Return the [X, Y] coordinate for the center point of the cell that contains the specified text.  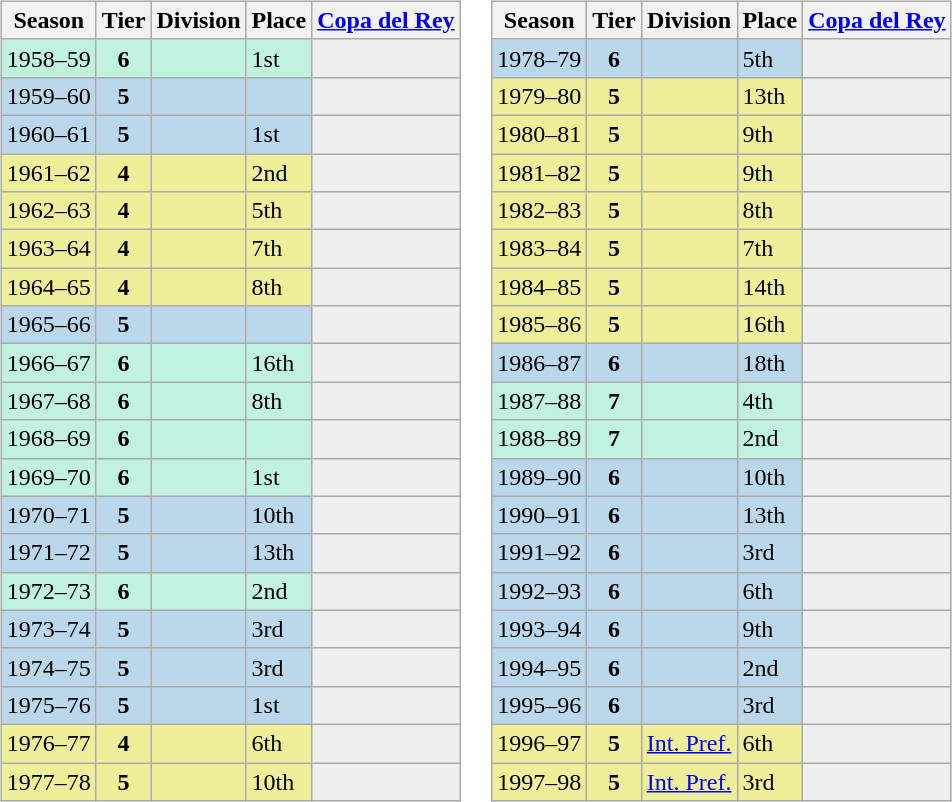
1985–86 [540, 325]
4th [770, 401]
1959–60 [48, 96]
1964–65 [48, 287]
1982–83 [540, 211]
1958–59 [48, 58]
1989–90 [540, 477]
1960–61 [48, 134]
1975–76 [48, 705]
1963–64 [48, 249]
14th [770, 287]
1996–97 [540, 743]
1990–91 [540, 515]
1978–79 [540, 58]
1981–82 [540, 173]
1995–96 [540, 705]
1992–93 [540, 591]
1983–84 [540, 249]
1962–63 [48, 211]
1993–94 [540, 629]
1970–71 [48, 515]
1967–68 [48, 401]
18th [770, 363]
1965–66 [48, 325]
1980–81 [540, 134]
1969–70 [48, 477]
1986–87 [540, 363]
1974–75 [48, 667]
1973–74 [48, 629]
1977–78 [48, 781]
1976–77 [48, 743]
1984–85 [540, 287]
1971–72 [48, 553]
1968–69 [48, 439]
1997–98 [540, 781]
1987–88 [540, 401]
1979–80 [540, 96]
1994–95 [540, 667]
1966–67 [48, 363]
1991–92 [540, 553]
1988–89 [540, 439]
1961–62 [48, 173]
1972–73 [48, 591]
